Search for the cell housing the specified text and yield its [X, Y] center coordinate. 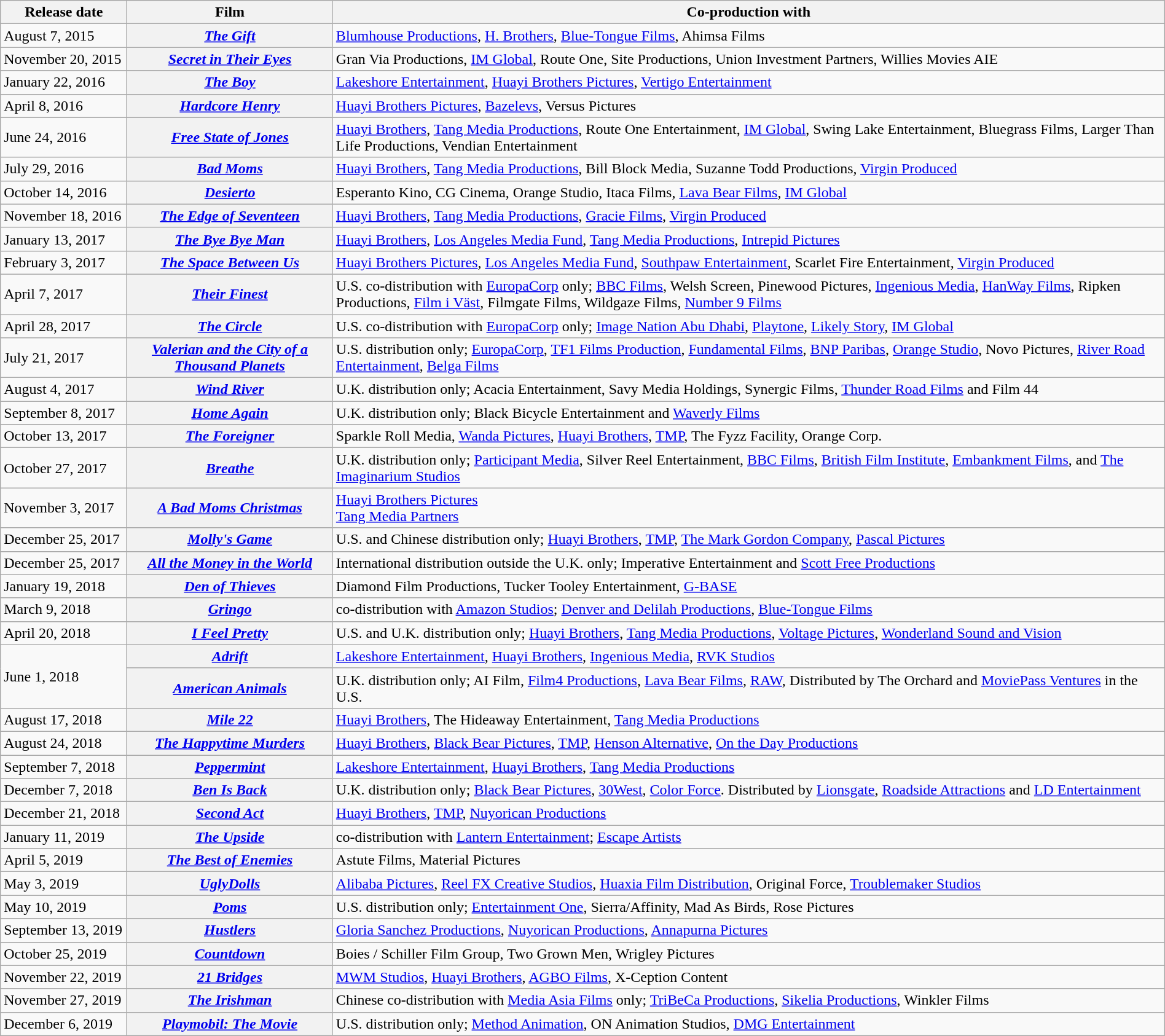
November 27, 2019 [64, 1000]
Molly's Game [230, 540]
Bad Moms [230, 169]
The Foreigner [230, 436]
Valerian and the City of a Thousand Planets [230, 358]
Huayi Brothers PicturesTang Media Partners [748, 508]
Lakeshore Entertainment, Huayi Brothers Pictures, Vertigo Entertainment [748, 82]
June 1, 2018 [64, 676]
UglyDolls [230, 884]
August 17, 2018 [64, 720]
Sparkle Roll Media, Wanda Pictures, Huayi Brothers, TMP, The Fyzz Facility, Orange Corp. [748, 436]
I Feel Pretty [230, 633]
Diamond Film Productions, Tucker Tooley Entertainment, G-BASE [748, 586]
November 22, 2019 [64, 977]
August 7, 2015 [64, 36]
November 18, 2016 [64, 216]
Huayi Brothers, Tang Media Productions, Gracie Films, Virgin Produced [748, 216]
Den of Thieves [230, 586]
Lakeshore Entertainment, Huayi Brothers, Tang Media Productions [748, 766]
December 7, 2018 [64, 790]
U.K. distribution only; Acacia Entertainment, Savy Media Holdings, Synergic Films, Thunder Road Films and Film 44 [748, 390]
American Animals [230, 688]
Hardcore Henry [230, 106]
MWM Studios, Huayi Brothers, AGBO Films, X-Ception Content [748, 977]
September 8, 2017 [64, 413]
Huayi Brothers, Black Bear Pictures, TMP, Henson Alternative, On the Day Productions [748, 743]
Huayi Brothers, The Hideaway Entertainment, Tang Media Productions [748, 720]
Playmobil: The Movie [230, 1024]
Chinese co-distribution with Media Asia Films only; TriBeCa Productions, Sikelia Productions, Winkler Films [748, 1000]
April 5, 2019 [64, 860]
U.S. distribution only; Entertainment One, Sierra/Affinity, Mad As Birds, Rose Pictures [748, 907]
The Boy [230, 82]
U.K. distribution only; Black Bear Pictures, 30West, Color Force. Distributed by Lionsgate, Roadside Attractions and LD Entertainment [748, 790]
April 7, 2017 [64, 294]
International distribution outside the U.K. only; Imperative Entertainment and Scott Free Productions [748, 563]
September 7, 2018 [64, 766]
Alibaba Pictures, Reel FX Creative Studios, Huaxia Film Distribution, Original Force, Troublemaker Studios [748, 884]
The Irishman [230, 1000]
April 8, 2016 [64, 106]
March 9, 2018 [64, 610]
January 19, 2018 [64, 586]
October 14, 2016 [64, 192]
U.K. distribution only; AI Film, Film4 Productions, Lava Bear Films, RAW, Distributed by The Orchard and MoviePass Ventures in the U.S. [748, 688]
A Bad Moms Christmas [230, 508]
Huayi Brothers Pictures, Los Angeles Media Fund, Southpaw Entertainment, Scarlet Fire Entertainment, Virgin Produced [748, 262]
Second Act [230, 814]
Esperanto Kino, CG Cinema, Orange Studio, Itaca Films, Lava Bear Films, IM Global [748, 192]
Astute Films, Material Pictures [748, 860]
October 25, 2019 [64, 954]
The Best of Enemies [230, 860]
August 24, 2018 [64, 743]
U.K. distribution only; Black Bicycle Entertainment and Waverly Films [748, 413]
January 11, 2019 [64, 837]
Ben Is Back [230, 790]
Gran Via Productions, IM Global, Route One, Site Productions, Union Investment Partners, Willies Movies AIE [748, 59]
June 24, 2016 [64, 138]
Free State of Jones [230, 138]
Their Finest [230, 294]
All the Money in the World [230, 563]
Co-production with [748, 12]
Poms [230, 907]
U.S. and U.K. distribution only; Huayi Brothers, Tang Media Productions, Voltage Pictures, Wonderland Sound and Vision [748, 633]
February 3, 2017 [64, 262]
Film [230, 12]
The Upside [230, 837]
co-distribution with Lantern Entertainment; Escape Artists [748, 837]
January 13, 2017 [64, 239]
Huayi Brothers, TMP, Nuyorican Productions [748, 814]
May 10, 2019 [64, 907]
The Gift [230, 36]
The Happytime Murders [230, 743]
Release date [64, 12]
The Bye Bye Man [230, 239]
Gloria Sanchez Productions, Nuyorican Productions, Annapurna Pictures [748, 930]
January 22, 2016 [64, 82]
Countdown [230, 954]
Wind River [230, 390]
July 21, 2017 [64, 358]
The Space Between Us [230, 262]
November 20, 2015 [64, 59]
Gringo [230, 610]
Peppermint [230, 766]
The Edge of Seventeen [230, 216]
May 3, 2019 [64, 884]
co-distribution with Amazon Studios; Denver and Delilah Productions, Blue-Tongue Films [748, 610]
Mile 22 [230, 720]
Breathe [230, 468]
U.S. co-distribution with EuropaCorp only; Image Nation Abu Dhabi, Playtone, Likely Story, IM Global [748, 326]
Blumhouse Productions, H. Brothers, Blue-Tongue Films, Ahimsa Films [748, 36]
November 3, 2017 [64, 508]
July 29, 2016 [64, 169]
U.S. distribution only; Method Animation, ON Animation Studios, DMG Entertainment [748, 1024]
The Circle [230, 326]
April 20, 2018 [64, 633]
Desierto [230, 192]
September 13, 2019 [64, 930]
U.S. and Chinese distribution only; Huayi Brothers, TMP, The Mark Gordon Company, Pascal Pictures [748, 540]
Home Again [230, 413]
October 27, 2017 [64, 468]
Adrift [230, 656]
April 28, 2017 [64, 326]
Secret in Their Eyes [230, 59]
Huayi Brothers, Tang Media Productions, Bill Block Media, Suzanne Todd Productions, Virgin Produced [748, 169]
Huayi Brothers Pictures, Bazelevs, Versus Pictures [748, 106]
Lakeshore Entertainment, Huayi Brothers, Ingenious Media, RVK Studios [748, 656]
Hustlers [230, 930]
December 6, 2019 [64, 1024]
December 21, 2018 [64, 814]
21 Bridges [230, 977]
October 13, 2017 [64, 436]
Huayi Brothers, Los Angeles Media Fund, Tang Media Productions, Intrepid Pictures [748, 239]
Boies / Schiller Film Group, Two Grown Men, Wrigley Pictures [748, 954]
August 4, 2017 [64, 390]
